From the cell containing the given text, extract its center point as (x, y) coordinate. 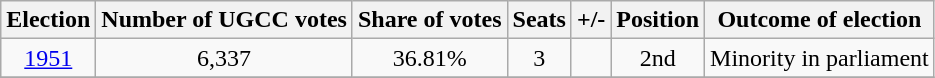
6,337 (224, 58)
3 (539, 58)
+/- (590, 20)
2nd (658, 58)
Share of votes (430, 20)
Election (48, 20)
Outcome of election (820, 20)
Position (658, 20)
36.81% (430, 58)
Number of UGCC votes (224, 20)
Minority in parliament (820, 58)
1951 (48, 58)
Seats (539, 20)
